Scan for the cell matching the given text and deliver its (X, Y) coordinate at center. 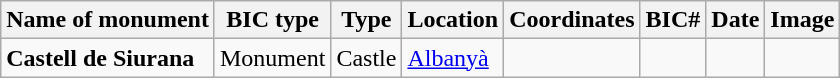
Castell de Siurana (108, 58)
Location (453, 20)
Name of monument (108, 20)
Albanyà (453, 58)
Castle (366, 58)
Date (736, 20)
BIC# (673, 20)
Type (366, 20)
BIC type (272, 20)
Image (802, 20)
Coordinates (572, 20)
Monument (272, 58)
